Determine the [x, y] coordinate at the center of the cell enclosing the given text.  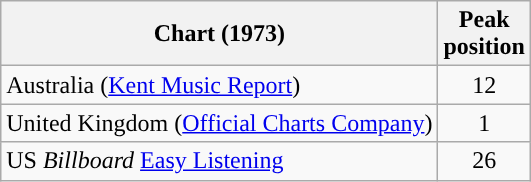
1 [484, 123]
United Kingdom (Official Charts Company) [220, 123]
Peakposition [484, 34]
Australia (Kent Music Report) [220, 85]
26 [484, 161]
Chart (1973) [220, 34]
12 [484, 85]
US Billboard Easy Listening [220, 161]
